Detect which cell encompasses the target text, then output its [x, y] center coordinate. 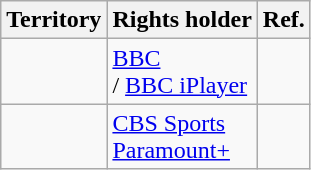
Ref. [284, 20]
Rights holder [182, 20]
Territory [54, 20]
BBC / BBC iPlayer [182, 72]
CBS SportsParamount+ [182, 136]
